Determine the [X, Y] coordinate at the center of the cell enclosing the given text.  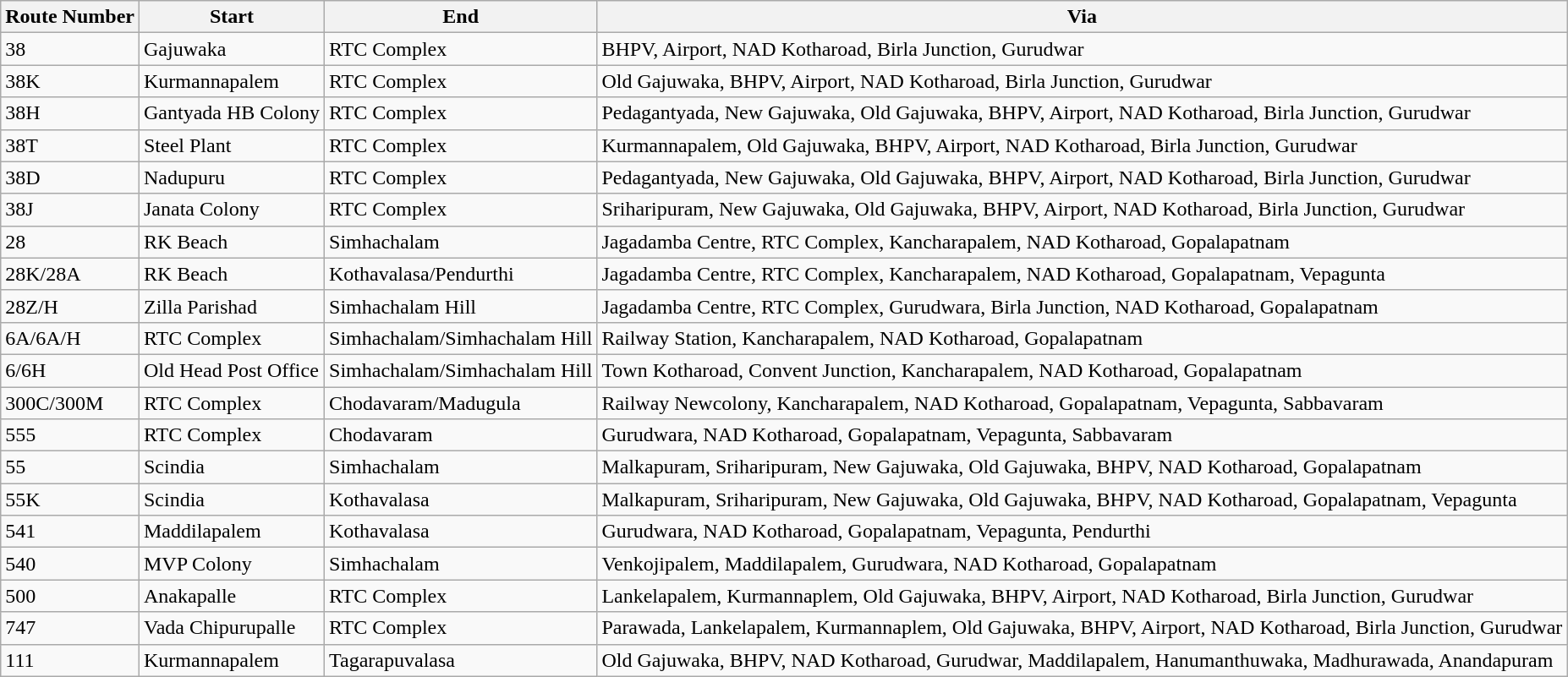
Jagadamba Centre, RTC Complex, Kancharapalem, NAD Kotharoad, Gopalapatnam, Vepagunta [1083, 274]
111 [70, 660]
Chodavaram/Madugula [461, 403]
Sriharipuram, New Gajuwaka, Old Gajuwaka, BHPV, Airport, NAD Kotharoad, Birla Junction, Gurudwar [1083, 210]
540 [70, 564]
6A/6A/H [70, 338]
28Z/H [70, 306]
Old Gajuwaka, BHPV, NAD Kotharoad, Gurudwar, Maddilapalem, Hanumanthuwaka, Madhurawada, Anandapuram [1083, 660]
541 [70, 532]
Route Number [70, 17]
Gantyada HB Colony [232, 113]
Jagadamba Centre, RTC Complex, Kancharapalem, NAD Kotharoad, Gopalapatnam [1083, 242]
Jagadamba Centre, RTC Complex, Gurudwara, Birla Junction, NAD Kotharoad, Gopalapatnam [1083, 306]
Town Kotharoad, Convent Junction, Kancharapalem, NAD Kotharoad, Gopalapatnam [1083, 370]
Maddilapalem [232, 532]
747 [70, 628]
Kothavalasa/Pendurthi [461, 274]
38H [70, 113]
38T [70, 145]
6/6H [70, 370]
38D [70, 177]
300C/300M [70, 403]
55 [70, 467]
38 [70, 49]
Gurudwara, NAD Kotharoad, Gopalapatnam, Vepagunta, Sabbavaram [1083, 435]
Old Head Post Office [232, 370]
Janata Colony [232, 210]
Zilla Parishad [232, 306]
Venkojipalem, Maddilapalem, Gurudwara, NAD Kotharoad, Gopalapatnam [1083, 564]
Gajuwaka [232, 49]
Nadupuru [232, 177]
Kurmannapalem, Old Gajuwaka, BHPV, Airport, NAD Kotharoad, Birla Junction, Gurudwar [1083, 145]
500 [70, 596]
BHPV, Airport, NAD Kotharoad, Birla Junction, Gurudwar [1083, 49]
Gurudwara, NAD Kotharoad, Gopalapatnam, Vepagunta, Pendurthi [1083, 532]
55K [70, 500]
End [461, 17]
Anakapalle [232, 596]
Railway Station, Kancharapalem, NAD Kotharoad, Gopalapatnam [1083, 338]
555 [70, 435]
Tagarapuvalasa [461, 660]
38K [70, 81]
Lankelapalem, Kurmannaplem, Old Gajuwaka, BHPV, Airport, NAD Kotharoad, Birla Junction, Gurudwar [1083, 596]
28 [70, 242]
Vada Chipurupalle [232, 628]
Malkapuram, Sriharipuram, New Gajuwaka, Old Gajuwaka, BHPV, NAD Kotharoad, Gopalapatnam [1083, 467]
Parawada, Lankelapalem, Kurmannaplem, Old Gajuwaka, BHPV, Airport, NAD Kotharoad, Birla Junction, Gurudwar [1083, 628]
38J [70, 210]
Chodavaram [461, 435]
Start [232, 17]
Old Gajuwaka, BHPV, Airport, NAD Kotharoad, Birla Junction, Gurudwar [1083, 81]
Simhachalam Hill [461, 306]
Steel Plant [232, 145]
28K/28A [70, 274]
Railway Newcolony, Kancharapalem, NAD Kotharoad, Gopalapatnam, Vepagunta, Sabbavaram [1083, 403]
Via [1083, 17]
MVP Colony [232, 564]
Malkapuram, Sriharipuram, New Gajuwaka, Old Gajuwaka, BHPV, NAD Kotharoad, Gopalapatnam, Vepagunta [1083, 500]
